Extract the (x, y) coordinate from the center of the cell holding the provided text.  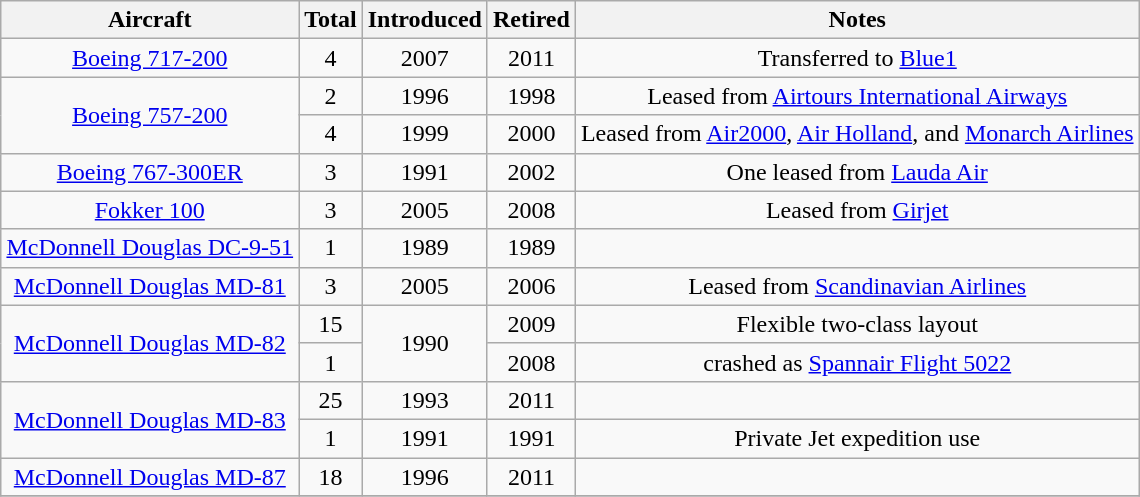
Flexible two-class layout (857, 324)
15 (331, 324)
Leased from Girjet (857, 210)
Notes (857, 20)
Total (331, 20)
2000 (531, 134)
2002 (531, 172)
McDonnell Douglas MD-81 (150, 286)
Leased from Scandinavian Airlines (857, 286)
Boeing 717-200 (150, 58)
25 (331, 400)
2009 (531, 324)
Retired (531, 20)
Leased from Air2000, Air Holland, and Monarch Airlines (857, 134)
McDonnell Douglas MD-87 (150, 477)
McDonnell Douglas MD-82 (150, 343)
Boeing 757-200 (150, 115)
1999 (424, 134)
Introduced (424, 20)
2006 (531, 286)
Leased from Airtours International Airways (857, 96)
18 (331, 477)
1990 (424, 343)
Fokker 100 (150, 210)
1993 (424, 400)
McDonnell Douglas MD-83 (150, 419)
One leased from Lauda Air (857, 172)
Boeing 767-300ER (150, 172)
Private Jet expedition use (857, 438)
2007 (424, 58)
2 (331, 96)
crashed as Spannair Flight 5022 (857, 362)
Aircraft (150, 20)
McDonnell Douglas DC-9-51 (150, 248)
1998 (531, 96)
Transferred to Blue1 (857, 58)
